Find where the given text appears and provide that cell's center as (X, Y) coordinate. 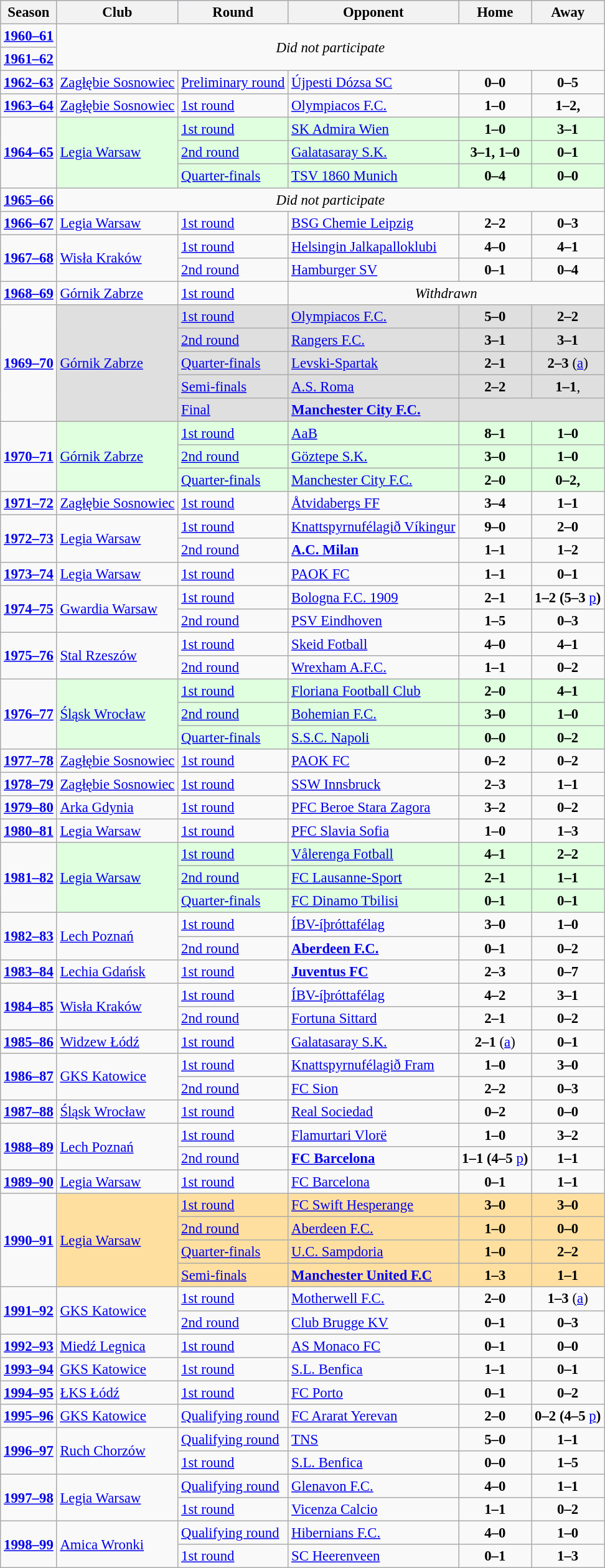
Wrexham A.F.C. (373, 668)
Göztepe S.K. (373, 457)
8–1 (495, 434)
PFC Slavia Sofia (373, 831)
Final (233, 410)
Withdrawn (446, 293)
Hamburger SV (373, 269)
1995–96 (29, 1416)
Stal Rzeszów (117, 656)
FC Lausanne-Sport (373, 878)
ŁKS Łódź (117, 1393)
1989–90 (29, 1182)
FC Dinamo Tbilisi (373, 902)
Manchester United F.C (373, 1276)
1965–66 (29, 200)
1979–80 (29, 808)
1962–63 (29, 83)
1996–97 (29, 1451)
1971–72 (29, 503)
SC Heerenveen (373, 1556)
1977–78 (29, 761)
1966–67 (29, 223)
Glenavon F.C. (373, 1486)
1994–95 (29, 1393)
1964–65 (29, 153)
Újpesti Dózsa SC (373, 83)
BSG Chemie Leipzig (373, 223)
Skeid Fotball (373, 644)
TSV 1860 Munich (373, 176)
1975–76 (29, 656)
1–1 (4–5 p) (495, 1159)
2–3 (a) (568, 363)
SSW Innsbruck (373, 785)
Round (233, 12)
1969–70 (29, 363)
1993–94 (29, 1369)
AS Monaco FC (373, 1346)
1960–61 (29, 36)
Juventus FC (373, 971)
0–2, (568, 480)
4–2 (495, 995)
1973–74 (29, 574)
Knattspyrnufélagið Fram (373, 1065)
1–2, (568, 106)
SK Admira Wien (373, 129)
2–1 (a) (495, 1042)
1972–73 (29, 539)
A.C. Milan (373, 551)
1–3 (a) (568, 1299)
Rangers F.C. (373, 340)
Motherwell F.C. (373, 1299)
Vicenza Calcio (373, 1510)
TNS (373, 1439)
1981–82 (29, 877)
Vålerenga Fotball (373, 854)
Club Brugge KV (373, 1322)
1986–87 (29, 1076)
U.C. Sampdoria (373, 1252)
0–2 (4–5 p) (568, 1416)
A.S. Roma (373, 386)
Away (568, 12)
Flamurtari Vlorë (373, 1135)
1984–85 (29, 1007)
1985–86 (29, 1042)
Miedź Legnica (117, 1346)
Floriana Football Club (373, 691)
Levski-Spartak (373, 363)
Fortuna Sittard (373, 1018)
Knattspyrnufélagið Víkingur (373, 527)
1998–99 (29, 1544)
1983–84 (29, 971)
1970–71 (29, 457)
1963–64 (29, 106)
Gwardia Warsaw (117, 609)
1990–91 (29, 1240)
1961–62 (29, 59)
Helsingin Jalkapalloklubi (373, 246)
3–1, 1–0 (495, 152)
1–2 (5–3 p) (568, 597)
PSV Eindhoven (373, 620)
Ruch Chorzów (117, 1451)
1978–79 (29, 785)
1991–92 (29, 1310)
Real Sociedad (373, 1112)
1997–98 (29, 1497)
9–0 (495, 527)
Arka Gdynia (117, 808)
Opponent (373, 12)
FC Sion (373, 1088)
Home (495, 12)
Widzew Łódź (117, 1042)
Lechia Gdańsk (117, 971)
1980–81 (29, 831)
PFC Beroe Stara Zagora (373, 808)
Season (29, 12)
Bologna F.C. 1909 (373, 597)
1982–83 (29, 936)
FC Swift Hesperange (373, 1205)
1967–68 (29, 258)
S.S.C. Napoli (373, 737)
1992–93 (29, 1346)
Hibernians F.C. (373, 1533)
Amica Wronki (117, 1544)
3–4 (495, 503)
1974–75 (29, 609)
0–7 (568, 971)
1988–89 (29, 1146)
Bohemian F.C. (373, 714)
1–2 (568, 551)
FC Porto (373, 1393)
AaB (373, 434)
FC Ararat Yerevan (373, 1416)
1976–77 (29, 714)
Preliminary round (233, 83)
1–1, (568, 386)
1987–88 (29, 1112)
Åtvidabergs FF (373, 503)
1968–69 (29, 293)
0–5 (568, 83)
Club (117, 12)
